Scan for the cell matching the given text and deliver its [X, Y] coordinate at center. 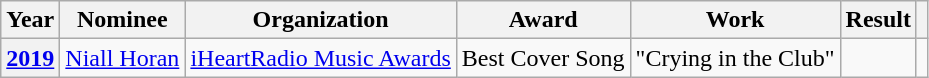
Organization [320, 20]
"Crying in the Club" [735, 58]
2019 [30, 58]
Work [735, 20]
Best Cover Song [543, 58]
Award [543, 20]
iHeartRadio Music Awards [320, 58]
Year [30, 20]
Niall Horan [122, 58]
Nominee [122, 20]
Result [878, 20]
